From the cell containing the given text, extract its center point as [x, y] coordinate. 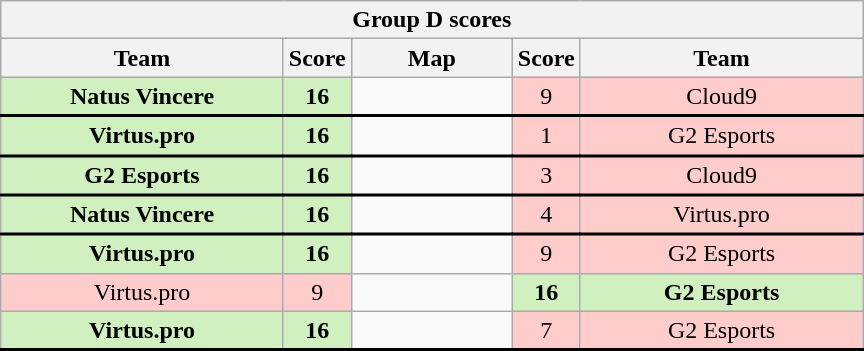
4 [546, 215]
Map [432, 58]
1 [546, 136]
7 [546, 330]
Group D scores [432, 20]
3 [546, 175]
